Search for the cell housing the specified text and yield its [X, Y] center coordinate. 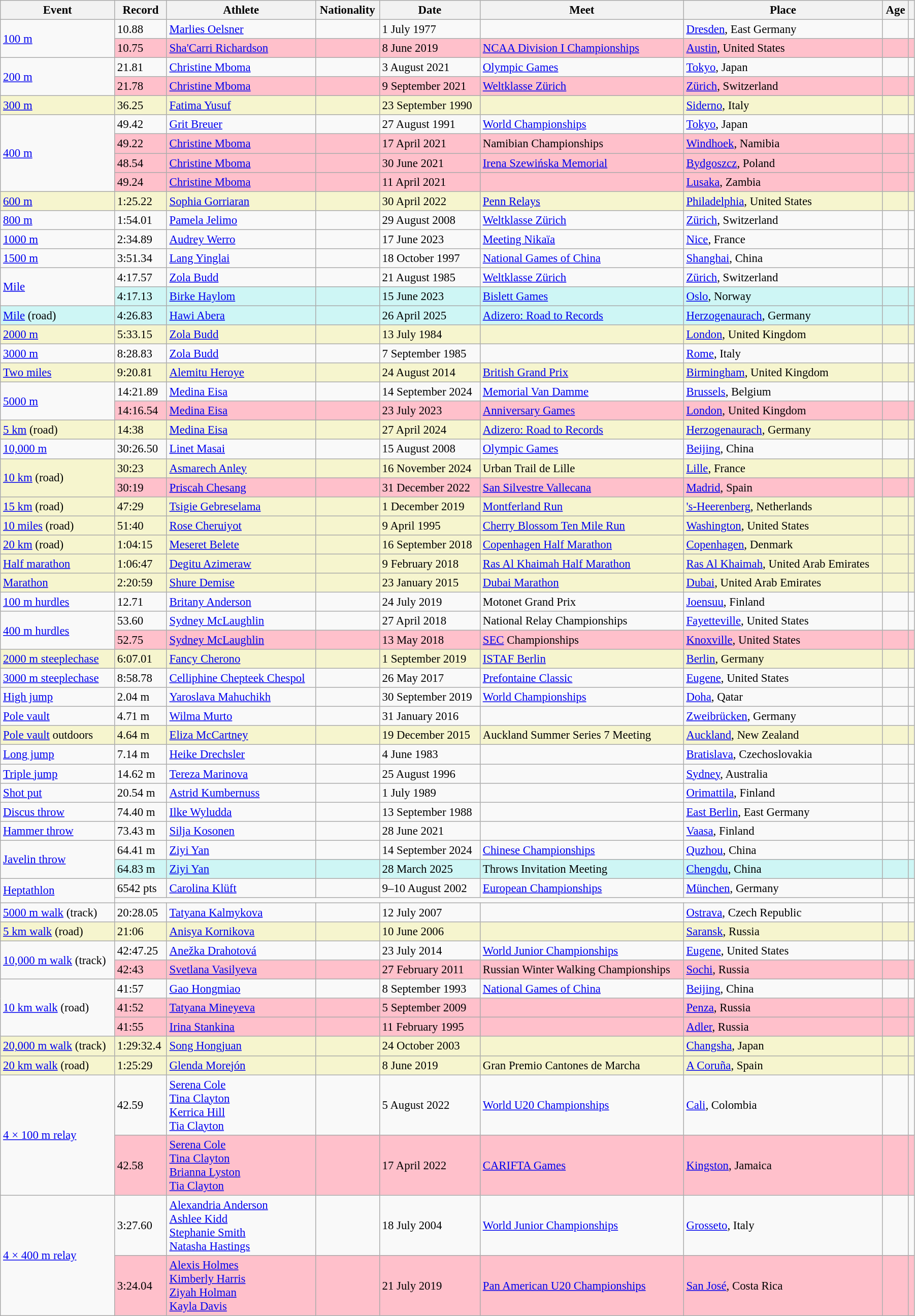
Joensuu, Finland [783, 602]
Namibian Championships [582, 144]
1 July 1989 [430, 793]
Pan American U20 Championships [582, 1286]
European Championships [582, 888]
200 m [58, 77]
Nice, France [783, 239]
Fayetteville, United States [783, 621]
Irina Stankina [241, 1027]
Fancy Cherono [241, 659]
10,000 m walk (track) [58, 961]
Fatima Yusuf [241, 106]
Celliphine Chepteek Chespol [241, 678]
10 miles (road) [58, 525]
17 June 2023 [430, 239]
Serena ColeTina ClaytonKerrica HillTia Clayton [241, 1105]
CARIFTA Games [582, 1165]
Bydgoszcz, Poland [783, 163]
74.40 m [141, 812]
Hawi Abera [241, 315]
27 April 2018 [430, 621]
Kingston, Jamaica [783, 1165]
21.78 [141, 86]
Berlin, Germany [783, 659]
Alemitu Heroye [241, 373]
11 April 2021 [430, 182]
41:55 [141, 1027]
15 km (road) [58, 506]
7.14 m [141, 754]
Zweibrücken, Germany [783, 716]
12 July 2007 [430, 912]
29 August 2008 [430, 220]
14:21.89 [141, 392]
Lille, France [783, 468]
31 December 2022 [430, 487]
East Berlin, East Germany [783, 812]
30 September 2019 [430, 697]
42.58 [141, 1165]
19 December 2015 [430, 736]
Changsha, Japan [783, 1046]
Place [783, 10]
Dresden, East Germany [783, 29]
Lang Yinglai [241, 258]
Austin, United States [783, 48]
1:25:29 [141, 1065]
Date [430, 10]
49.42 [141, 124]
14:38 [141, 430]
1 December 2019 [430, 506]
Auckland Summer Series 7 Meeting [582, 736]
27 August 1991 [430, 124]
Yaroslava Mahuchikh [241, 697]
1:29:32.4 [141, 1046]
9:20.81 [141, 373]
53.60 [141, 621]
3000 m steeplechase [58, 678]
30:26.50 [141, 449]
1:06:47 [141, 564]
's-Heerenberg, Netherlands [783, 506]
Gran Premio Cantones de Marcha [582, 1065]
Pole vault outdoors [58, 736]
Rome, Italy [783, 354]
Pamela Jelimo [241, 220]
Throws Invitation Meeting [582, 869]
Washington, United States [783, 525]
9 September 2021 [430, 86]
20 km (road) [58, 545]
30:23 [141, 468]
2.04 m [141, 697]
24 July 2019 [430, 602]
10 June 2006 [430, 932]
Shanghai, China [783, 258]
Siderno, Italy [783, 106]
42.59 [141, 1105]
Gao Hongmiao [241, 989]
Ras Al Khaimah Half Marathon [582, 564]
Vaasa, Finland [783, 831]
Cali, Colombia [783, 1105]
8 September 1993 [430, 989]
30 June 2021 [430, 163]
Pole vault [58, 716]
400 m hurdles [58, 631]
11 February 1995 [430, 1027]
Long jump [58, 754]
64.83 m [141, 869]
NCAA Division I Championships [582, 48]
Knoxville, United States [783, 640]
100 m hurdles [58, 602]
Age [896, 10]
4:17.13 [141, 297]
Chinese Championships [582, 850]
Bratislava, Czechoslovakia [783, 754]
13 September 1988 [430, 812]
Tsigie Gebreselama [241, 506]
Sha'Carri Richardson [241, 48]
Motonet Grand Prix [582, 602]
Doha, Qatar [783, 697]
20.54 m [141, 793]
Prefontaine Classic [582, 678]
49.24 [141, 182]
Tereza Marinova [241, 774]
4.71 m [141, 716]
8:58.78 [141, 678]
28 June 2021 [430, 831]
4 June 1983 [430, 754]
Britany Anderson [241, 602]
A Coruña, Spain [783, 1065]
2000 m [58, 335]
Song Hongjuan [241, 1046]
Irena Szewińska Memorial [582, 163]
Saransk, Russia [783, 932]
Penn Relays [582, 201]
31 January 2016 [430, 716]
Event [58, 10]
49.22 [141, 144]
Oslo, Norway [783, 297]
17 April 2022 [430, 1165]
Marathon [58, 583]
20,000 m walk (track) [58, 1046]
9–10 August 2002 [430, 888]
Bislett Games [582, 297]
6542 pts [141, 888]
Serena ColeTina ClaytonBrianna LystonTia Clayton [241, 1165]
14.62 m [141, 774]
Brussels, Belgium [783, 392]
Javelin throw [58, 859]
Adler, Russia [783, 1027]
Anisya Kornikova [241, 932]
8:28.83 [141, 354]
Ras Al Khaimah, United Arab Emirates [783, 564]
5 km walk (road) [58, 932]
Shure Demise [241, 583]
5000 m walk (track) [58, 912]
Rose Cheruiyot [241, 525]
Lusaka, Zambia [783, 182]
41:52 [141, 1008]
Copenhagen Half Marathon [582, 545]
28 March 2025 [430, 869]
Orimattila, Finland [783, 793]
Heike Drechsler [241, 754]
400 m [58, 153]
14:16.54 [141, 411]
10 km walk (road) [58, 1008]
64.41 m [141, 850]
San Silvestre Vallecana [582, 487]
47:29 [141, 506]
20:28.05 [141, 912]
Silja Kosonen [241, 831]
23 January 2015 [430, 583]
Meeting Nikaïa [582, 239]
15 June 2023 [430, 297]
Birmingham, United Kingdom [783, 373]
27 April 2024 [430, 430]
30:19 [141, 487]
Athlete [241, 10]
3 August 2021 [430, 68]
World U20 Championships [582, 1105]
Mile [58, 286]
13 July 1984 [430, 335]
26 April 2025 [430, 315]
17 April 2021 [430, 144]
Birke Haylom [241, 297]
5:33.15 [141, 335]
Alexis HolmesKimberly HarrisZiyah HolmanKayla Davis [241, 1286]
21 July 2019 [430, 1286]
7 September 1985 [430, 354]
4 × 100 m relay [58, 1135]
Astrid Kumbernuss [241, 793]
Auckland, New Zealand [783, 736]
4 × 400 m relay [58, 1255]
Tatyana Mineyeva [241, 1008]
2000 m steeplechase [58, 659]
21 August 1985 [430, 277]
24 October 2003 [430, 1046]
Meet [582, 10]
100 m [58, 39]
Record [141, 10]
Audrey Werro [241, 239]
Half marathon [58, 564]
SEC Championships [582, 640]
16 November 2024 [430, 468]
München, Germany [783, 888]
24 August 2014 [430, 373]
Urban Trail de Lille [582, 468]
25 August 1996 [430, 774]
Cherry Blossom Ten Mile Run [582, 525]
36.25 [141, 106]
1500 m [58, 258]
National Relay Championships [582, 621]
Grit Breuer [241, 124]
Grosseto, Italy [783, 1226]
Ilke Wyludda [241, 812]
600 m [58, 201]
Shot put [58, 793]
21.81 [141, 68]
4:26.83 [141, 315]
10 km (road) [58, 477]
3:27.60 [141, 1226]
300 m [58, 106]
Russian Winter Walking Championships [582, 970]
10.88 [141, 29]
Montferland Run [582, 506]
4.64 m [141, 736]
Wilma Murto [241, 716]
Penza, Russia [783, 1008]
Sydney, Australia [783, 774]
Memorial Van Damme [582, 392]
Meseret Belete [241, 545]
2:34.89 [141, 239]
Sophia Gorriaran [241, 201]
9 April 1995 [430, 525]
Philadelphia, United States [783, 201]
21:06 [141, 932]
Ostrava, Czech Republic [783, 912]
23 July 2014 [430, 951]
5 km (road) [58, 430]
800 m [58, 220]
26 May 2017 [430, 678]
Quzhou, China [783, 850]
Discus throw [58, 812]
Svetlana Vasilyeva [241, 970]
Asmarech Anley [241, 468]
San José, Costa Rica [783, 1286]
27 February 2011 [430, 970]
Alexandria AndersonAshlee KiddStephanie SmithNatasha Hastings [241, 1226]
30 April 2022 [430, 201]
ISTAF Berlin [582, 659]
Nationality [347, 10]
Linet Masai [241, 449]
Two miles [58, 373]
15 August 2008 [430, 449]
Chengdu, China [783, 869]
13 May 2018 [430, 640]
52.75 [141, 640]
1 July 1977 [430, 29]
4:17.57 [141, 277]
Priscah Chesang [241, 487]
12.71 [141, 602]
5 September 2009 [430, 1008]
23 July 2023 [430, 411]
16 September 2018 [430, 545]
20 km walk (road) [58, 1065]
Eliza McCartney [241, 736]
Carolina Klüft [241, 888]
1:04:15 [141, 545]
73.43 m [141, 831]
Copenhagen, Denmark [783, 545]
Dubai Marathon [582, 583]
British Grand Prix [582, 373]
Tatyana Kalmykova [241, 912]
2:20:59 [141, 583]
3000 m [58, 354]
42:43 [141, 970]
10,000 m [58, 449]
1 September 2019 [430, 659]
Marlies Oelsner [241, 29]
9 February 2018 [430, 564]
3:51.34 [141, 258]
6:07.01 [141, 659]
Mile (road) [58, 315]
42:47.25 [141, 951]
Heptathlon [58, 891]
1000 m [58, 239]
3:24.04 [141, 1286]
48.54 [141, 163]
5000 m [58, 401]
18 October 1997 [430, 258]
10.75 [141, 48]
Madrid, Spain [783, 487]
High jump [58, 697]
Degitu Azimeraw [241, 564]
18 July 2004 [430, 1226]
Windhoek, Namibia [783, 144]
1:25.22 [141, 201]
1:54.01 [141, 220]
51:40 [141, 525]
Sochi, Russia [783, 970]
Hammer throw [58, 831]
Anežka Drahotová [241, 951]
5 August 2022 [430, 1105]
Anniversary Games [582, 411]
Glenda Morejón [241, 1065]
41:57 [141, 989]
Triple jump [58, 774]
Dubai, United Arab Emirates [783, 583]
23 September 1990 [430, 106]
